Locate the cell with the specified text and output its (X, Y) center coordinate. 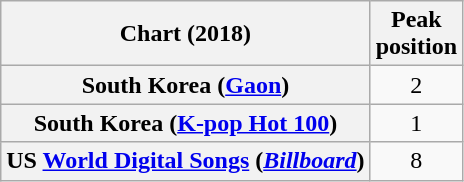
2 (416, 85)
Chart (2018) (186, 34)
US World Digital Songs (Billboard) (186, 161)
1 (416, 123)
South Korea (K-pop Hot 100) (186, 123)
Peakposition (416, 34)
South Korea (Gaon) (186, 85)
8 (416, 161)
